Find where the given text appears and provide that cell's center as (X, Y) coordinate. 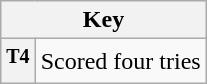
Scored four tries (120, 62)
T4 (18, 62)
Key (104, 20)
